Return (x, y) of the center of cell containing provided text 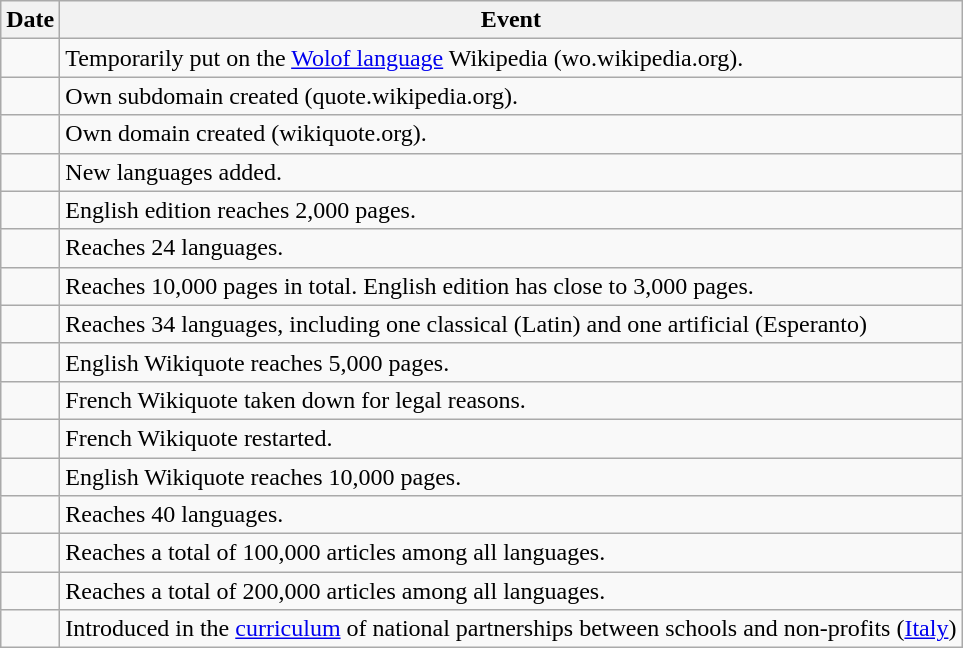
Own subdomain created (quote.wikipedia.org). (511, 96)
New languages added. (511, 172)
Date (30, 20)
Event (511, 20)
French Wikiquote restarted. (511, 438)
English Wikiquote reaches 10,000 pages. (511, 477)
English edition reaches 2,000 pages. (511, 210)
Reaches 24 languages. (511, 248)
English Wikiquote reaches 5,000 pages. (511, 362)
Reaches a total of 200,000 articles among all languages. (511, 591)
Temporarily put on the Wolof language Wikipedia (wo.wikipedia.org). (511, 58)
French Wikiquote taken down for legal reasons. (511, 400)
Reaches a total of 100,000 articles among all languages. (511, 553)
Reaches 40 languages. (511, 515)
Introduced in the curriculum of national partnerships between schools and non-profits (Italy) (511, 629)
Reaches 34 languages, including one classical (Latin) and one artificial (Esperanto) (511, 324)
Reaches 10,000 pages in total. English edition has close to 3,000 pages. (511, 286)
Own domain created (wikiquote.org). (511, 134)
